Capture the cell that displays the provided text and extract its (X, Y) central coordinate. 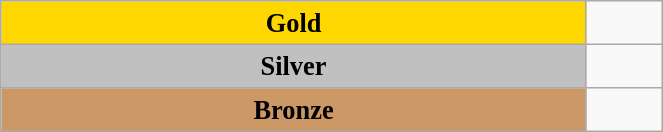
Gold (294, 22)
Bronze (294, 109)
Silver (294, 66)
